Determine the (X, Y) coordinate at the center of the cell enclosing the given text.  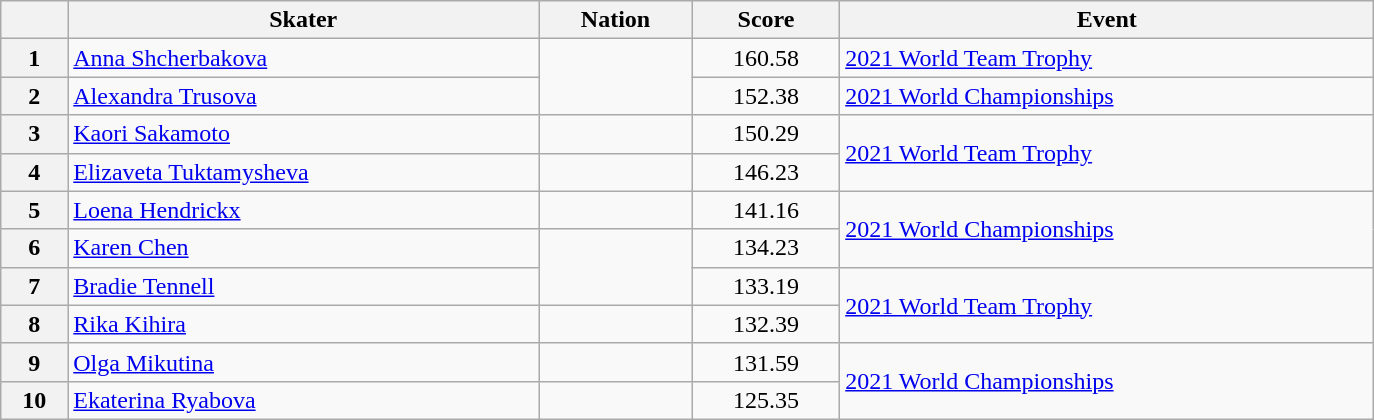
Nation (616, 20)
Anna Shcherbakova (304, 58)
134.23 (766, 248)
2 (34, 96)
Skater (304, 20)
3 (34, 134)
1 (34, 58)
Rika Kihira (304, 324)
Olga Mikutina (304, 362)
6 (34, 248)
9 (34, 362)
Loena Hendrickx (304, 210)
131.59 (766, 362)
141.16 (766, 210)
132.39 (766, 324)
5 (34, 210)
146.23 (766, 172)
160.58 (766, 58)
150.29 (766, 134)
Kaori Sakamoto (304, 134)
Event (1107, 20)
Elizaveta Tuktamysheva (304, 172)
Bradie Tennell (304, 286)
Karen Chen (304, 248)
152.38 (766, 96)
10 (34, 400)
Ekaterina Ryabova (304, 400)
Score (766, 20)
7 (34, 286)
Alexandra Trusova (304, 96)
4 (34, 172)
8 (34, 324)
125.35 (766, 400)
133.19 (766, 286)
